From the cell containing the given text, extract its center point as [X, Y] coordinate. 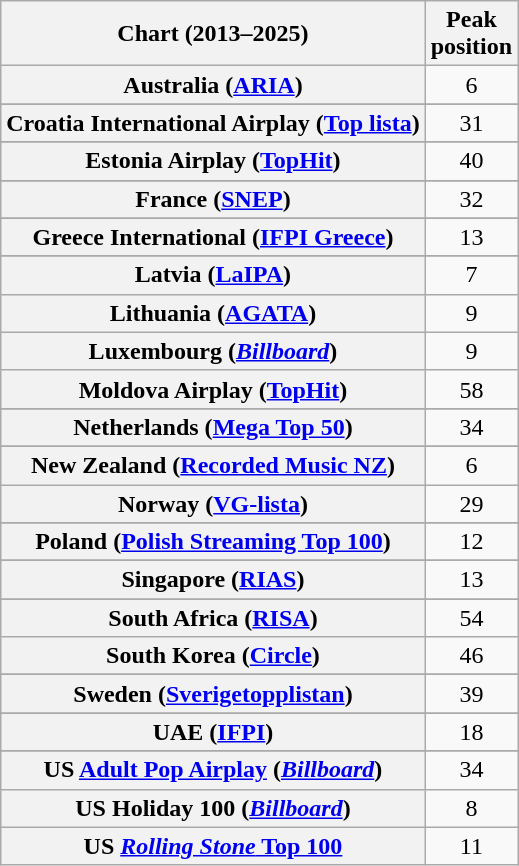
40 [471, 161]
12 [471, 542]
Lithuania (AGATA) [213, 313]
7 [471, 275]
Chart (2013–2025) [213, 34]
31 [471, 123]
58 [471, 389]
Moldova Airplay (TopHit) [213, 389]
11 [471, 846]
France (SNEP) [213, 199]
Norway (VG-lista) [213, 503]
8 [471, 808]
UAE (IFPI) [213, 732]
US Rolling Stone Top 100 [213, 846]
Croatia International Airplay (Top lista) [213, 123]
32 [471, 199]
Luxembourg (Billboard) [213, 351]
Sweden (Sverigetopplistan) [213, 694]
Estonia Airplay (TopHit) [213, 161]
Australia (ARIA) [213, 85]
Latvia (LaIPA) [213, 275]
54 [471, 618]
South Africa (RISA) [213, 618]
Greece International (IFPI Greece) [213, 237]
29 [471, 503]
Peakposition [471, 34]
New Zealand (Recorded Music NZ) [213, 465]
18 [471, 732]
39 [471, 694]
US Adult Pop Airplay (Billboard) [213, 770]
US Holiday 100 (Billboard) [213, 808]
Netherlands (Mega Top 50) [213, 427]
Poland (Polish Streaming Top 100) [213, 542]
South Korea (Circle) [213, 656]
Singapore (RIAS) [213, 580]
46 [471, 656]
